Output the [X, Y] coordinate of the center of the cell containing the given text.  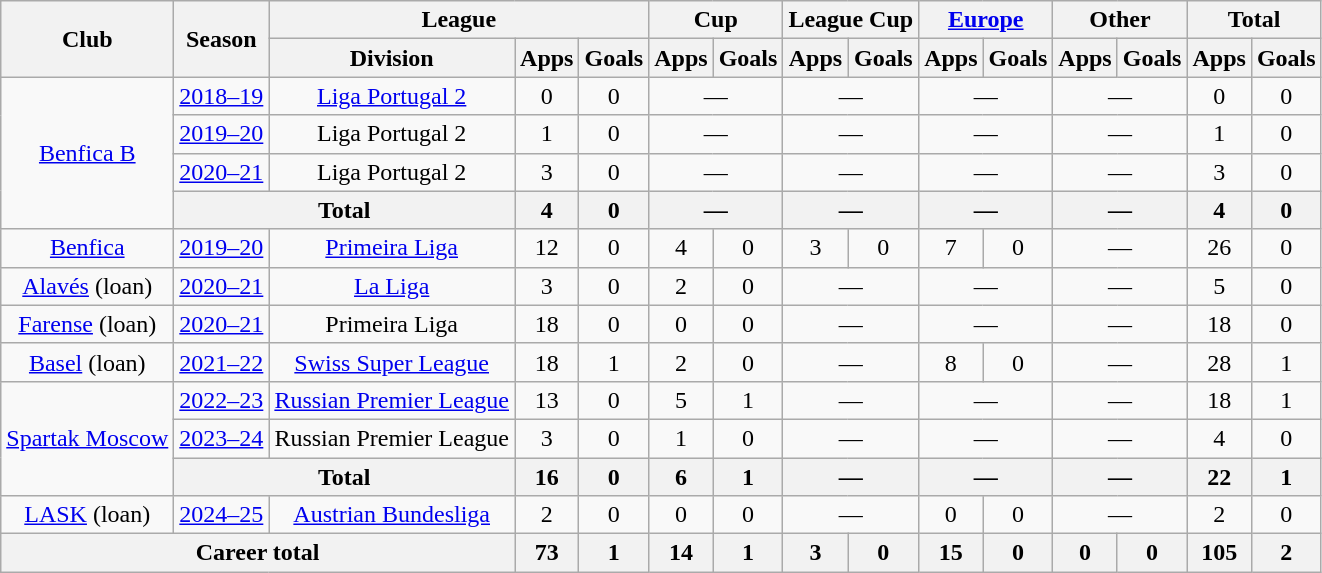
LASK (loan) [88, 515]
League [459, 20]
Europe [986, 20]
2024–25 [222, 515]
105 [1219, 553]
73 [547, 553]
Cup [716, 20]
Division [392, 58]
Farense (loan) [88, 324]
15 [951, 553]
13 [547, 400]
Swiss Super League [392, 362]
26 [1219, 248]
12 [547, 248]
Basel (loan) [88, 362]
2018–19 [222, 96]
14 [681, 553]
Spartak Moscow [88, 438]
16 [547, 477]
League Cup [851, 20]
Club [88, 39]
6 [681, 477]
2021–22 [222, 362]
7 [951, 248]
Other [1120, 20]
Season [222, 39]
Alavés (loan) [88, 286]
2022–23 [222, 400]
La Liga [392, 286]
22 [1219, 477]
Career total [258, 553]
28 [1219, 362]
Benfica B [88, 153]
8 [951, 362]
2023–24 [222, 438]
Austrian Bundesliga [392, 515]
Benfica [88, 248]
